For the text-containing cell, return its midpoint in (X, Y) coordinate format. 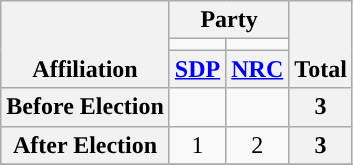
SDP (197, 69)
After Election (86, 145)
Affiliation (86, 44)
Party (228, 20)
1 (197, 145)
NRC (258, 69)
Before Election (86, 107)
Total (321, 44)
2 (258, 145)
